Determine the [X, Y] coordinate at the center of the cell enclosing the given text.  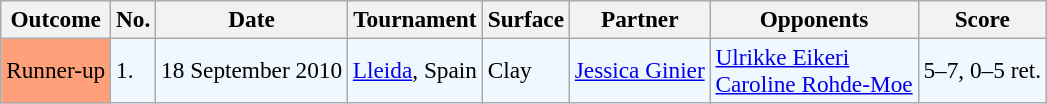
Outcome [56, 19]
1. [134, 70]
Opponents [814, 19]
Runner-up [56, 70]
Date [252, 19]
Lleida, Spain [414, 70]
18 September 2010 [252, 70]
5–7, 0–5 ret. [982, 70]
Surface [526, 19]
Partner [640, 19]
Clay [526, 70]
Score [982, 19]
Tournament [414, 19]
Jessica Ginier [640, 70]
Ulrikke Eikeri Caroline Rohde-Moe [814, 70]
No. [134, 19]
